From the cell containing the given text, extract its center point as (X, Y) coordinate. 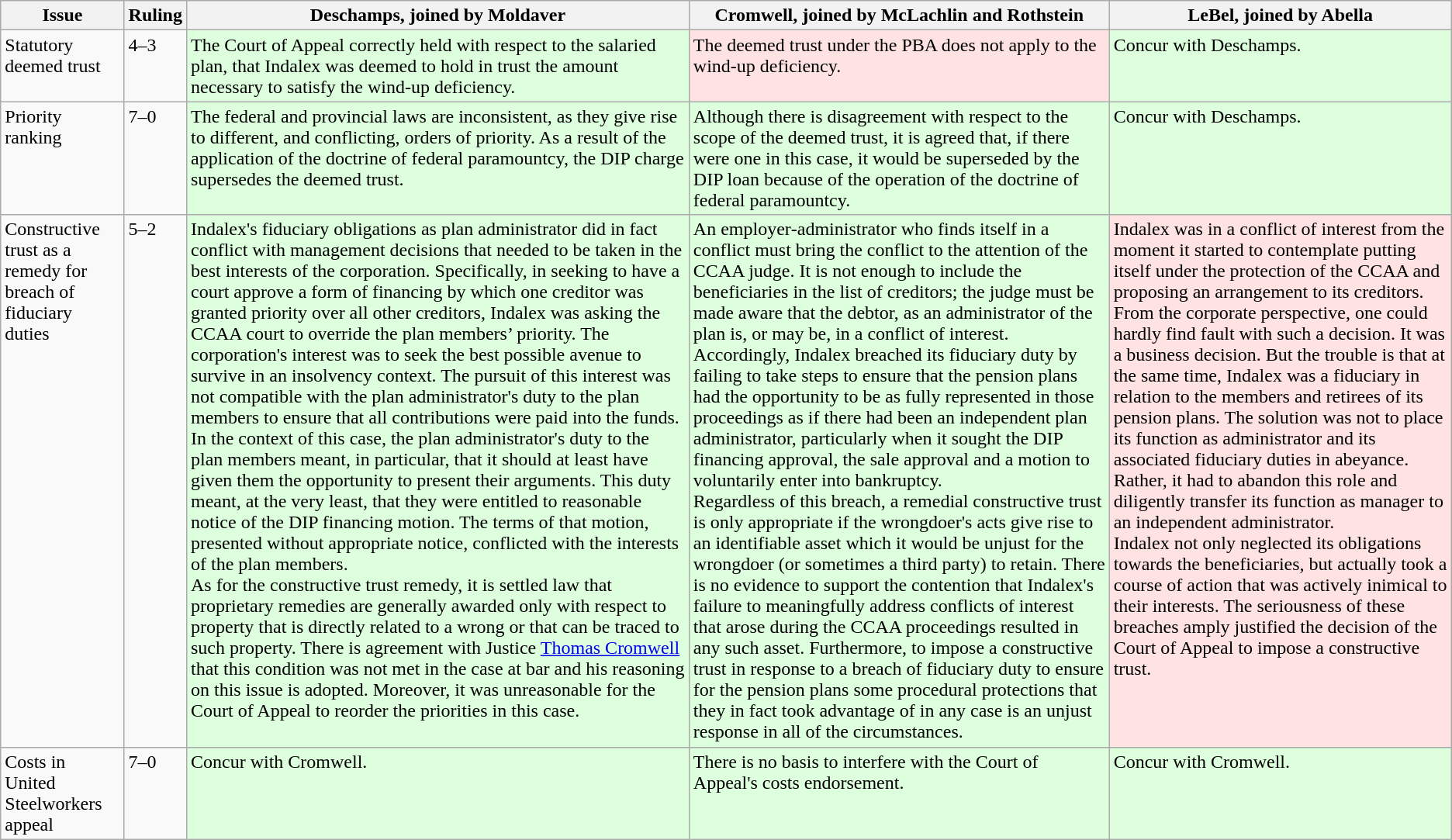
Priority ranking (62, 158)
Issue (62, 16)
Cromwell, joined by McLachlin and Rothstein (899, 16)
4–3 (155, 66)
Costs in United Steelworkers appeal (62, 793)
5–2 (155, 481)
Constructive trust as a remedy for breach of fiduciary duties (62, 481)
The deemed trust under the PBA does not apply to the wind‑up deficiency. (899, 66)
There is no basis to interfere with the Court of Appeal's costs endorsement. (899, 793)
LeBel, joined by Abella (1280, 16)
Ruling (155, 16)
Deschamps, joined by Moldaver (437, 16)
Statutory deemed trust (62, 66)
